Locate the cell with the specified text and output its [x, y] center coordinate. 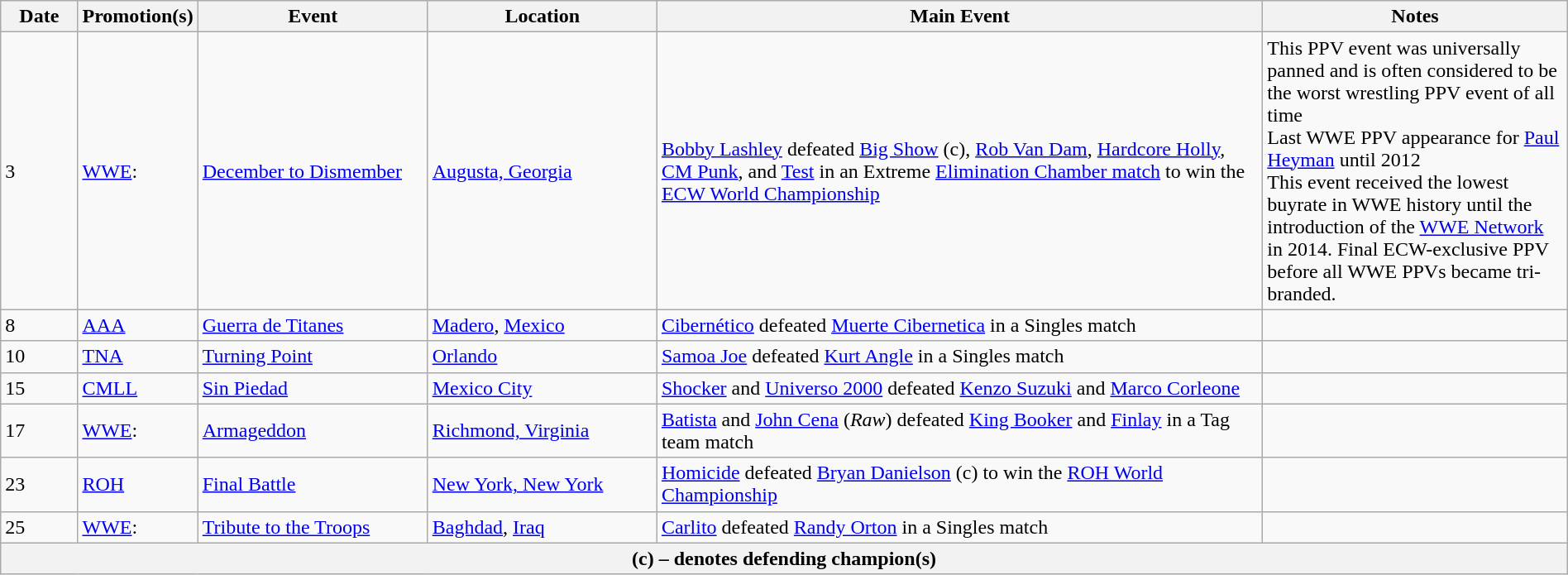
Madero, Mexico [543, 325]
Guerra de Titanes [313, 325]
Mexico City [543, 388]
Main Event [959, 17]
Batista and John Cena (Raw) defeated King Booker and Finlay in a Tag team match [959, 430]
Turning Point [313, 357]
8 [40, 325]
Sin Piedad [313, 388]
ROH [137, 485]
New York, New York [543, 485]
Homicide defeated Bryan Danielson (c) to win the ROH World Championship [959, 485]
Baghdad, Iraq [543, 527]
Promotion(s) [137, 17]
Armageddon [313, 430]
23 [40, 485]
(c) – denotes defending champion(s) [784, 558]
Cibernético defeated Muerte Cibernetica in a Singles match [959, 325]
Final Battle [313, 485]
Augusta, Georgia [543, 170]
10 [40, 357]
Richmond, Virginia [543, 430]
15 [40, 388]
Shocker and Universo 2000 defeated Kenzo Suzuki and Marco Corleone [959, 388]
Samoa Joe defeated Kurt Angle in a Singles match [959, 357]
Event [313, 17]
Tribute to the Troops [313, 527]
25 [40, 527]
3 [40, 170]
Location [543, 17]
Orlando [543, 357]
Notes [1415, 17]
CMLL [137, 388]
AAA [137, 325]
Date [40, 17]
17 [40, 430]
TNA [137, 357]
December to Dismember [313, 170]
Carlito defeated Randy Orton in a Singles match [959, 527]
